Identify which cell holds the provided text, then report its (x, y) central coordinate. 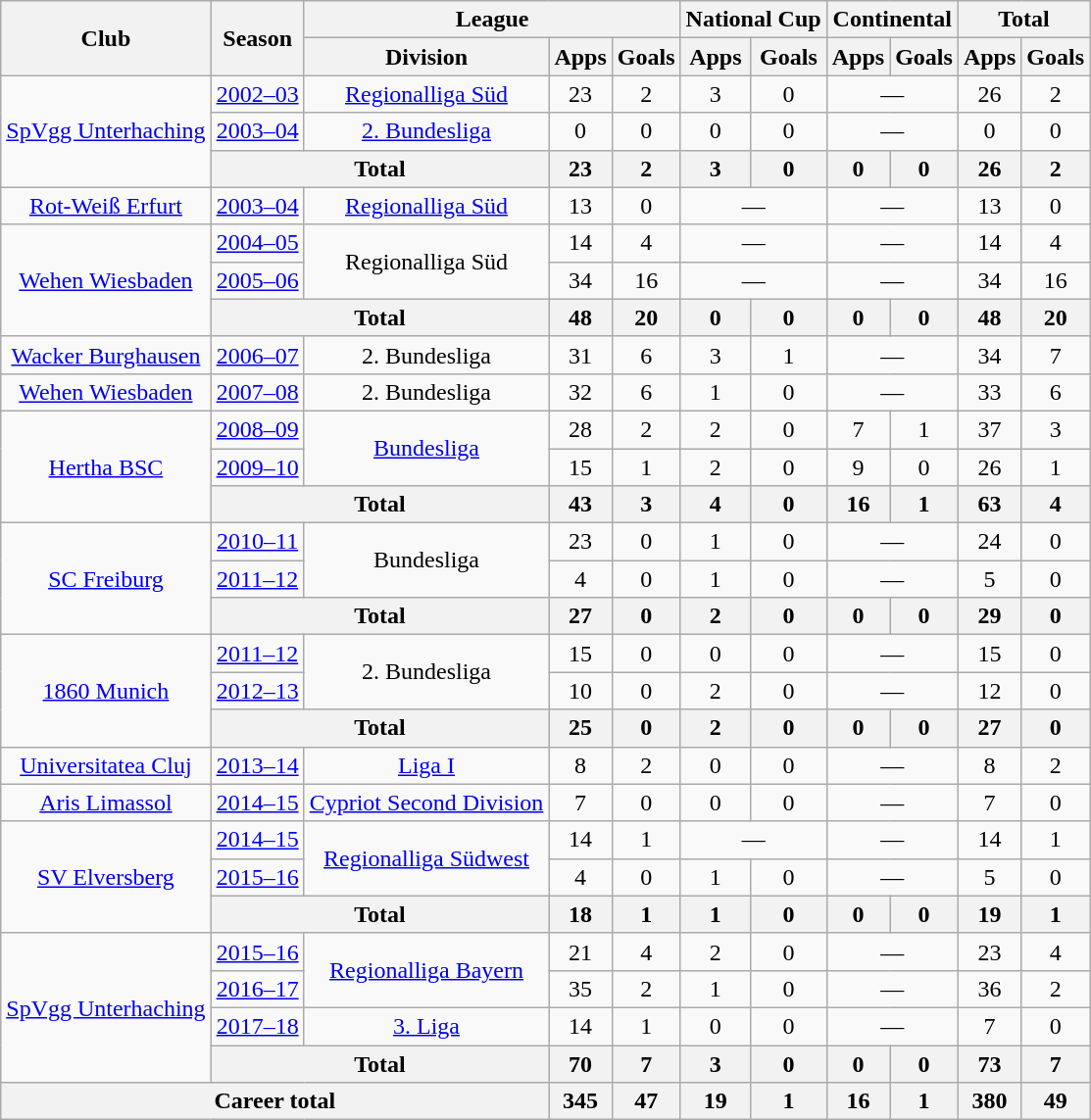
2005–06 (257, 280)
2009–10 (257, 467)
Wacker Burghausen (106, 355)
Continental (892, 20)
9 (858, 467)
28 (580, 429)
2004–05 (257, 243)
2016–17 (257, 989)
31 (580, 355)
10 (580, 691)
Season (257, 38)
2007–08 (257, 392)
37 (989, 429)
380 (989, 1101)
2013–14 (257, 765)
2010–11 (257, 542)
Regionalliga Bayern (426, 970)
2008–09 (257, 429)
Division (426, 57)
1860 Munich (106, 691)
Cypriot Second Division (426, 803)
32 (580, 392)
Club (106, 38)
SC Freiburg (106, 579)
35 (580, 989)
73 (989, 1063)
63 (989, 505)
National Cup (753, 20)
345 (580, 1101)
Universitatea Cluj (106, 765)
2017–18 (257, 1026)
33 (989, 392)
Career total (274, 1101)
24 (989, 542)
Rot-Weiß Erfurt (106, 206)
36 (989, 989)
League (492, 20)
Hertha BSC (106, 466)
29 (989, 616)
Regionalliga Südwest (426, 858)
2002–03 (257, 94)
Liga I (426, 765)
21 (580, 951)
12 (989, 691)
25 (580, 728)
70 (580, 1063)
2006–07 (257, 355)
SV Elversberg (106, 877)
2012–13 (257, 691)
43 (580, 505)
49 (1056, 1101)
Aris Limassol (106, 803)
3. Liga (426, 1026)
47 (646, 1101)
18 (580, 914)
